Identify which cell holds the provided text, then report its [X, Y] central coordinate. 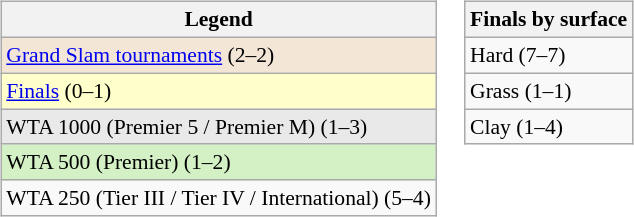
Finals by surface [548, 20]
Legend [218, 20]
Grand Slam tournaments (2–2) [218, 55]
WTA 250 (Tier III / Tier IV / International) (5–4) [218, 198]
Finals (0–1) [218, 91]
WTA 1000 (Premier 5 / Premier M) (1–3) [218, 127]
Hard (7–7) [548, 55]
Clay (1–4) [548, 127]
Grass (1–1) [548, 91]
WTA 500 (Premier) (1–2) [218, 162]
